Return [X, Y] of the center of cell containing provided text 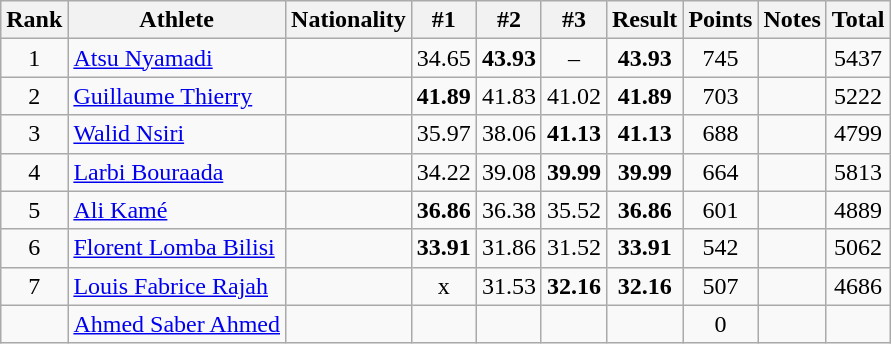
601 [720, 210]
31.86 [508, 248]
Florent Lomba Bilisi [177, 248]
Result [644, 20]
38.06 [508, 134]
5 [34, 210]
31.53 [508, 286]
#3 [574, 20]
664 [720, 172]
7 [34, 286]
Ahmed Saber Ahmed [177, 324]
507 [720, 286]
x [444, 286]
41.02 [574, 96]
#1 [444, 20]
35.97 [444, 134]
31.52 [574, 248]
41.83 [508, 96]
39.08 [508, 172]
4889 [858, 210]
Guillaume Thierry [177, 96]
Larbi Bouraada [177, 172]
688 [720, 134]
542 [720, 248]
Nationality [349, 20]
4686 [858, 286]
34.22 [444, 172]
Atsu Nyamadi [177, 58]
Louis Fabrice Rajah [177, 286]
– [574, 58]
Rank [34, 20]
36.38 [508, 210]
Total [858, 20]
6 [34, 248]
0 [720, 324]
5222 [858, 96]
5437 [858, 58]
4 [34, 172]
34.65 [444, 58]
3 [34, 134]
703 [720, 96]
Walid Nsiri [177, 134]
Notes [792, 20]
1 [34, 58]
Athlete [177, 20]
5813 [858, 172]
35.52 [574, 210]
2 [34, 96]
745 [720, 58]
#2 [508, 20]
Ali Kamé [177, 210]
4799 [858, 134]
5062 [858, 248]
Points [720, 20]
